Detect which cell encompasses the target text, then output its [x, y] center coordinate. 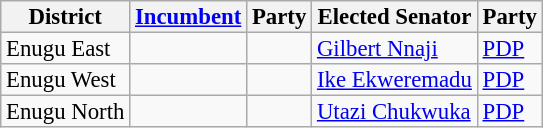
Gilbert Nnaji [395, 49]
District [66, 17]
Utazi Chukwuka [395, 112]
Elected Senator [395, 17]
Enugu North [66, 112]
Ike Ekweremadu [395, 80]
Enugu East [66, 49]
Incumbent [188, 17]
Enugu West [66, 80]
